Scan for the cell matching the given text and deliver its (x, y) coordinate at center. 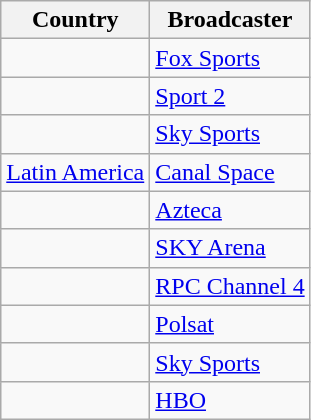
Country (76, 20)
Fox Sports (230, 58)
Broadcaster (230, 20)
HBO (230, 400)
Sport 2 (230, 96)
RPC Channel 4 (230, 286)
Canal Space (230, 172)
Azteca (230, 210)
SKY Arena (230, 248)
Latin America (76, 172)
Polsat (230, 324)
